Capture the cell that displays the provided text and extract its (X, Y) central coordinate. 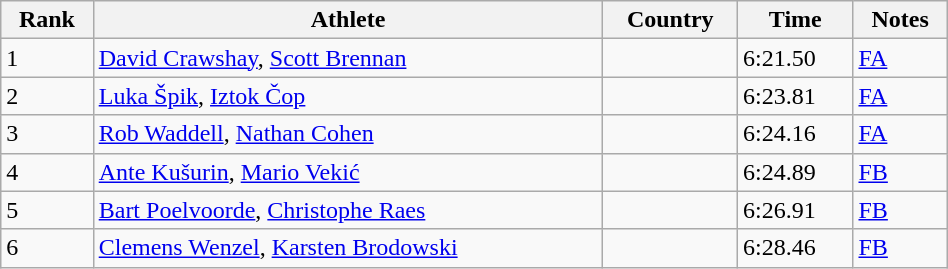
Bart Poelvoorde, Christophe Raes (348, 210)
Ante Kušurin, Mario Vekić (348, 172)
5 (47, 210)
David Crawshay, Scott Brennan (348, 58)
6:21.50 (796, 58)
Notes (900, 20)
Rank (47, 20)
3 (47, 134)
6:26.91 (796, 210)
6:24.89 (796, 172)
Luka Špik, Iztok Čop (348, 96)
4 (47, 172)
6:28.46 (796, 248)
6:24.16 (796, 134)
2 (47, 96)
Rob Waddell, Nathan Cohen (348, 134)
Athlete (348, 20)
6:23.81 (796, 96)
Time (796, 20)
1 (47, 58)
Clemens Wenzel, Karsten Brodowski (348, 248)
6 (47, 248)
Country (670, 20)
